Identify which cell holds the provided text, then report its (X, Y) central coordinate. 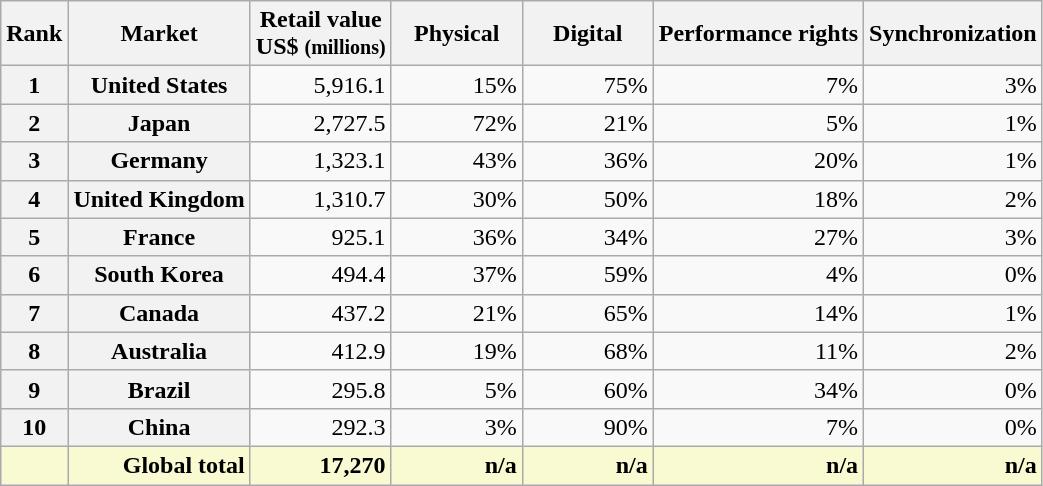
50% (588, 199)
295.8 (320, 389)
30% (456, 199)
90% (588, 427)
494.4 (320, 275)
412.9 (320, 351)
19% (456, 351)
5 (34, 237)
5,916.1 (320, 85)
Japan (159, 123)
Global total (159, 465)
Digital (588, 34)
7 (34, 313)
Physical (456, 34)
75% (588, 85)
4% (758, 275)
68% (588, 351)
65% (588, 313)
37% (456, 275)
China (159, 427)
10 (34, 427)
925.1 (320, 237)
4 (34, 199)
Retail valueUS$ (millions) (320, 34)
59% (588, 275)
Rank (34, 34)
17,270 (320, 465)
Germany (159, 161)
United Kingdom (159, 199)
United States (159, 85)
8 (34, 351)
72% (456, 123)
6 (34, 275)
1 (34, 85)
2,727.5 (320, 123)
3 (34, 161)
Australia (159, 351)
Performance rights (758, 34)
292.3 (320, 427)
15% (456, 85)
South Korea (159, 275)
Synchronization (954, 34)
Canada (159, 313)
437.2 (320, 313)
11% (758, 351)
1,323.1 (320, 161)
43% (456, 161)
2 (34, 123)
14% (758, 313)
Market (159, 34)
9 (34, 389)
Brazil (159, 389)
20% (758, 161)
France (159, 237)
18% (758, 199)
1,310.7 (320, 199)
60% (588, 389)
27% (758, 237)
